Return (x, y) of the center of cell containing provided text 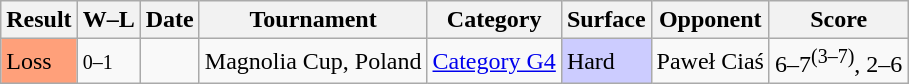
Result (39, 20)
W–L (108, 20)
Loss (39, 62)
Category G4 (494, 62)
Paweł Ciaś (710, 62)
Magnolia Cup, Poland (313, 62)
Opponent (710, 20)
Tournament (313, 20)
Score (838, 20)
6–7(3–7), 2–6 (838, 62)
Hard (606, 62)
0–1 (108, 62)
Date (170, 20)
Surface (606, 20)
Category (494, 20)
